Provide the [x, y] coordinate of the cell's center where the given text is located.  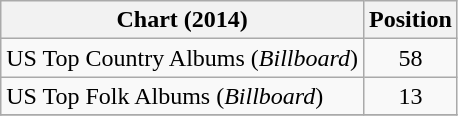
Position [411, 20]
13 [411, 96]
58 [411, 58]
US Top Folk Albums (Billboard) [182, 96]
US Top Country Albums (Billboard) [182, 58]
Chart (2014) [182, 20]
